Provide the [x, y] coordinate of the cell's center where the given text is located.  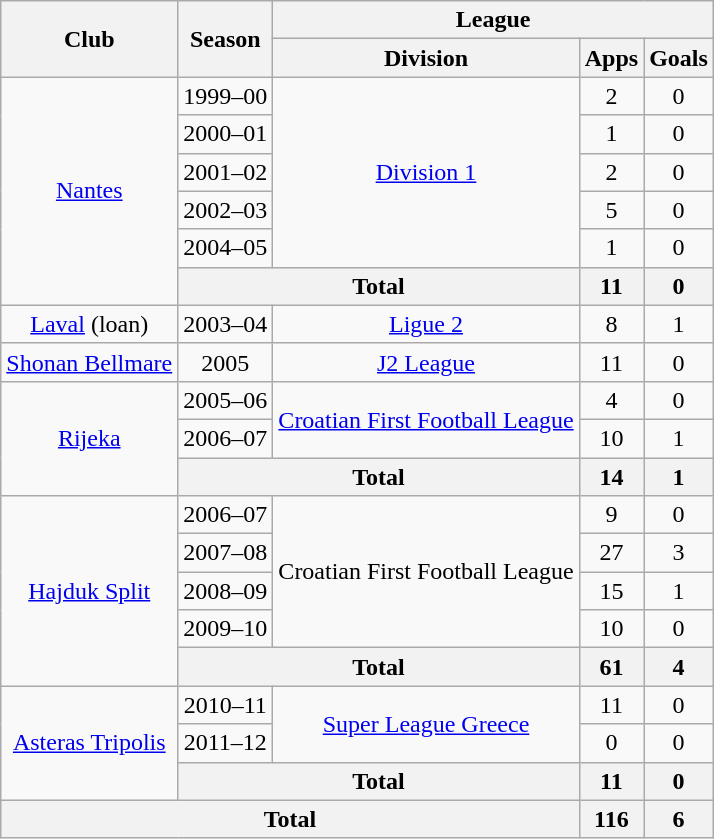
Hajduk Split [90, 591]
6 [679, 819]
2005–06 [226, 400]
Division [426, 58]
116 [611, 819]
2005 [226, 362]
Laval (loan) [90, 324]
14 [611, 477]
2004–05 [226, 248]
Asteras Tripolis [90, 743]
9 [611, 515]
Division 1 [426, 172]
Shonan Bellmare [90, 362]
2001–02 [226, 172]
Super League Greece [426, 724]
Season [226, 39]
J2 League [426, 362]
3 [679, 553]
61 [611, 667]
2008–09 [226, 591]
8 [611, 324]
League [494, 20]
2009–10 [226, 629]
Club [90, 39]
2002–03 [226, 210]
2003–04 [226, 324]
2010–11 [226, 705]
5 [611, 210]
15 [611, 591]
27 [611, 553]
Ligue 2 [426, 324]
Apps [611, 58]
2007–08 [226, 553]
2000–01 [226, 134]
1999–00 [226, 96]
Goals [679, 58]
Nantes [90, 191]
2011–12 [226, 743]
Rijeka [90, 438]
